Return [x, y] of the center of cell containing provided text 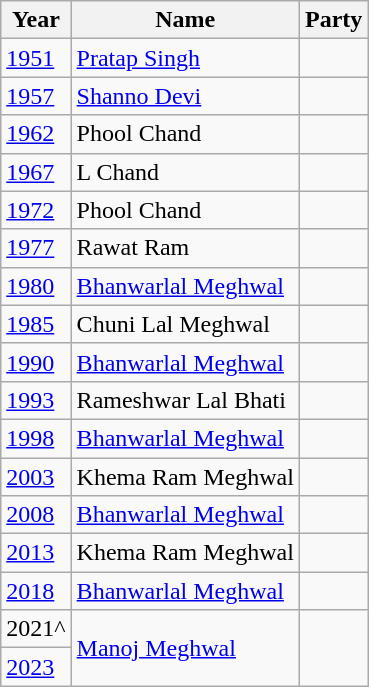
2013 [36, 553]
1990 [36, 362]
Party [333, 20]
1962 [36, 134]
1985 [36, 324]
1967 [36, 172]
Manoj Meghwal [185, 648]
1951 [36, 58]
2008 [36, 515]
1957 [36, 96]
Pratap Singh [185, 58]
Year [36, 20]
1972 [36, 210]
Chuni Lal Meghwal [185, 324]
Rawat Ram [185, 248]
2018 [36, 591]
Shanno Devi [185, 96]
1998 [36, 438]
2023 [36, 667]
L Chand [185, 172]
Rameshwar Lal Bhati [185, 400]
1993 [36, 400]
1977 [36, 248]
Name [185, 20]
1980 [36, 286]
2003 [36, 477]
2021^ [36, 629]
